Return the [x, y] coordinate for the center point of the cell that contains the specified text.  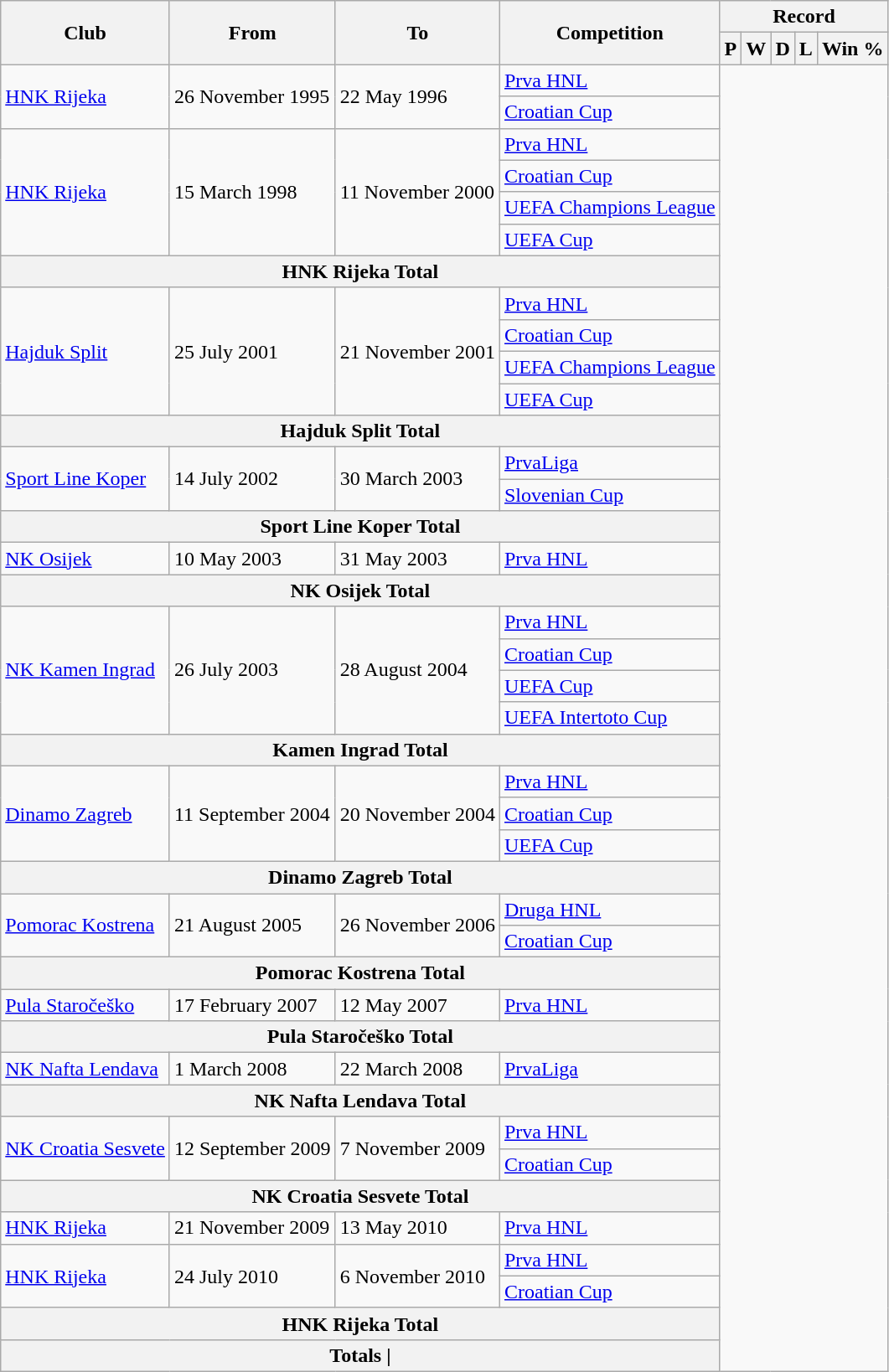
Dinamo Zagreb [85, 813]
NK Nafta Lendava Total [360, 1101]
Record [804, 17]
24 July 2010 [252, 1276]
To [417, 33]
P [731, 49]
Pula Staročeško Total [360, 1037]
D [783, 49]
Hajduk Split Total [360, 431]
NK Croatia Sesvete Total [360, 1196]
11 September 2004 [252, 813]
Pomorac Kostrena [85, 925]
Hajduk Split [85, 351]
NK Osijek Total [360, 591]
NK Osijek [85, 559]
Dinamo Zagreb Total [360, 877]
12 September 2009 [252, 1148]
22 May 1996 [417, 96]
12 May 2007 [417, 1005]
22 March 2008 [417, 1069]
26 July 2003 [252, 670]
Kamen Ingrad Total [360, 750]
11 November 2000 [417, 192]
14 July 2002 [252, 479]
Win % [853, 49]
26 November 2006 [417, 925]
31 May 2003 [417, 559]
30 March 2003 [417, 479]
NK Croatia Sesvete [85, 1148]
UEFA Intertoto Cup [610, 718]
6 November 2010 [417, 1276]
NK Kamen Ingrad [85, 670]
From [252, 33]
28 August 2004 [417, 670]
W [756, 49]
26 November 1995 [252, 96]
Druga HNL [610, 909]
Pomorac Kostrena Total [360, 973]
Sport Line Koper [85, 479]
Club [85, 33]
L [806, 49]
10 May 2003 [252, 559]
7 November 2009 [417, 1148]
20 November 2004 [417, 813]
15 March 1998 [252, 192]
25 July 2001 [252, 351]
Competition [610, 33]
21 November 2009 [252, 1228]
1 March 2008 [252, 1069]
Sport Line Koper Total [360, 527]
13 May 2010 [417, 1228]
21 November 2001 [417, 351]
Pula Staročeško [85, 1005]
NK Nafta Lendava [85, 1069]
21 August 2005 [252, 925]
17 February 2007 [252, 1005]
Slovenian Cup [610, 495]
Totals | [360, 1355]
